Return [X, Y] of the center of cell containing provided text 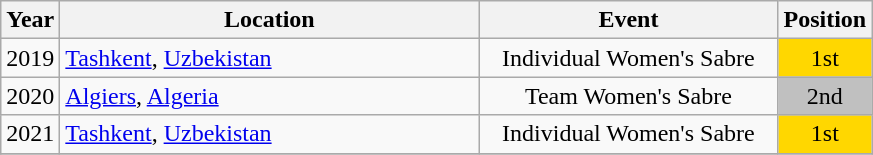
2020 [30, 96]
Location [270, 20]
Position [825, 20]
Algiers, Algeria [270, 96]
2019 [30, 58]
2021 [30, 134]
Team Women's Sabre [628, 96]
Year [30, 20]
Event [628, 20]
2nd [825, 96]
